Return [x, y] of the center of cell containing provided text 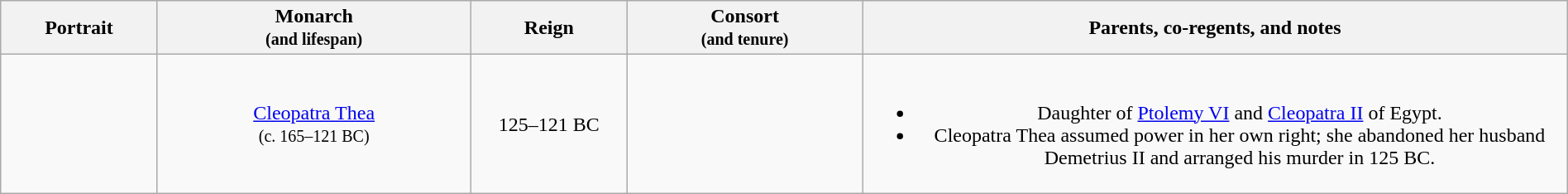
Parents, co-regents, and notes [1216, 28]
Portrait [79, 28]
Monarch(and lifespan) [314, 28]
Reign [549, 28]
Cleopatra Thea(c. 165–121 BC) [314, 124]
125–121 BC [549, 124]
Consort(and tenure) [745, 28]
